Locate the cell with the specified text and output its [x, y] center coordinate. 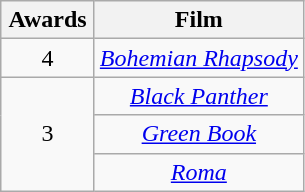
Roma [198, 172]
Film [198, 20]
3 [48, 134]
Black Panther [198, 96]
Green Book [198, 134]
4 [48, 58]
Awards [48, 20]
Bohemian Rhapsody [198, 58]
